From the cell containing the given text, extract its center point as [x, y] coordinate. 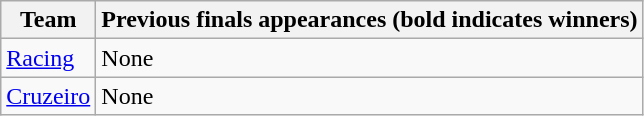
Previous finals appearances (bold indicates winners) [370, 20]
Cruzeiro [48, 96]
Team [48, 20]
Racing [48, 58]
